Provide the (X, Y) coordinate of the cell's center where the given text is located.  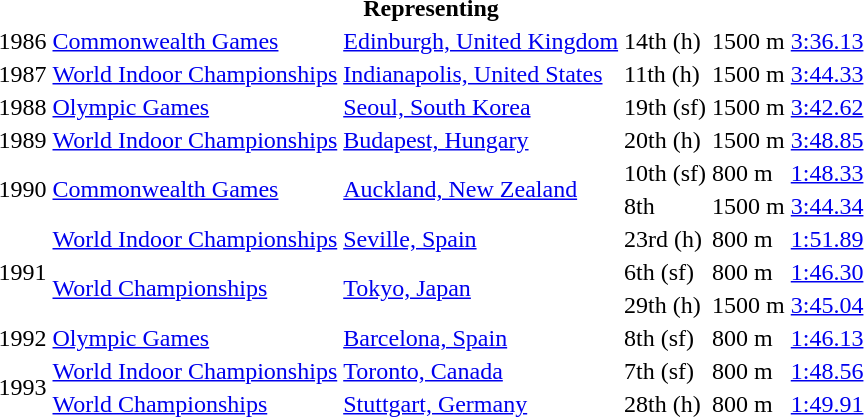
Seville, Spain (481, 239)
Budapest, Hungary (481, 140)
7th (sf) (666, 371)
Indianapolis, United States (481, 74)
23rd (h) (666, 239)
Barcelona, Spain (481, 338)
14th (h) (666, 41)
11th (h) (666, 74)
10th (sf) (666, 173)
8th (sf) (666, 338)
Seoul, South Korea (481, 107)
19th (sf) (666, 107)
29th (h) (666, 305)
Tokyo, Japan (481, 288)
6th (sf) (666, 272)
World Championships (195, 288)
Edinburgh, United Kingdom (481, 41)
Auckland, New Zealand (481, 190)
8th (666, 206)
Toronto, Canada (481, 371)
20th (h) (666, 140)
